Search for the cell housing the specified text and yield its [x, y] center coordinate. 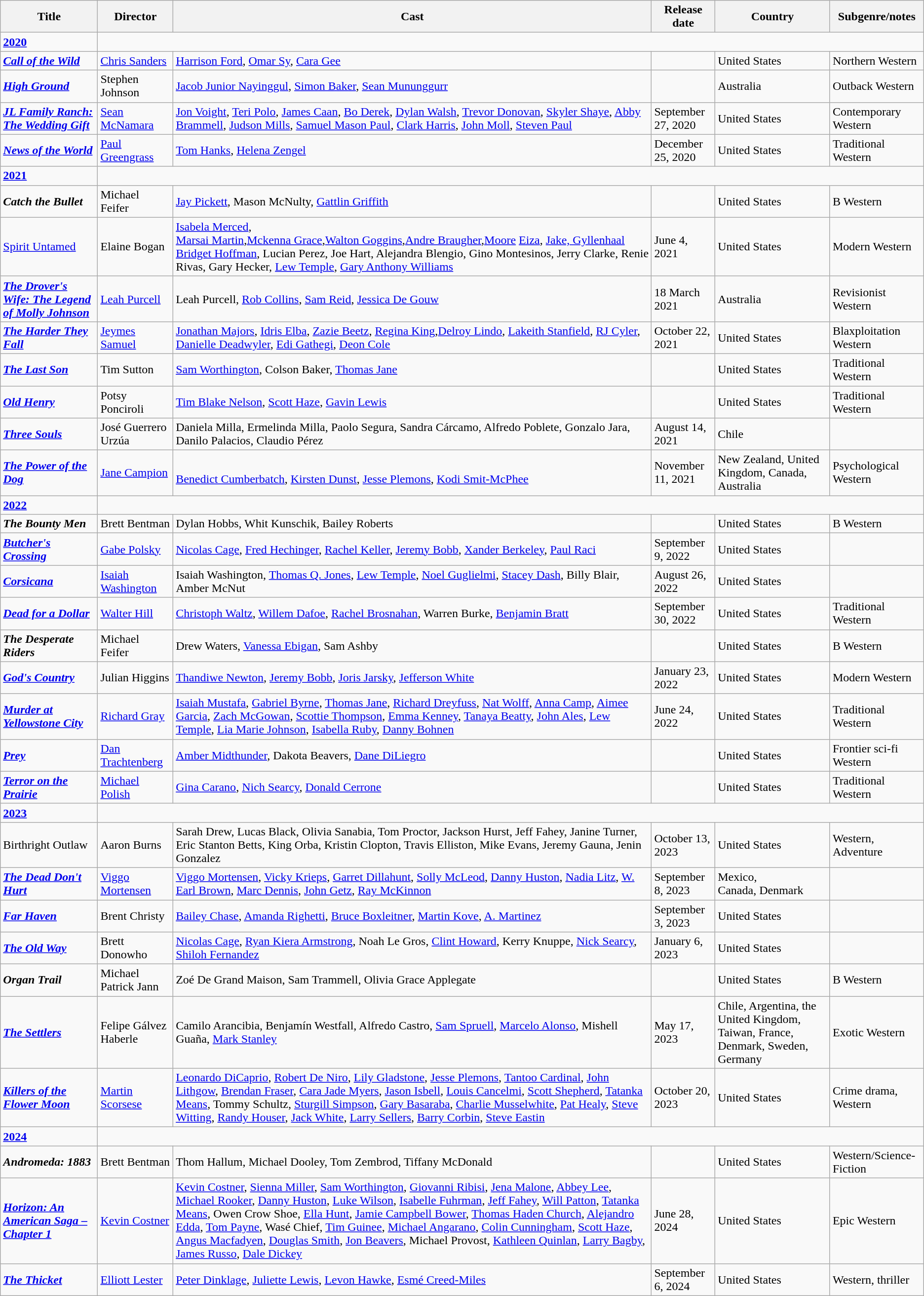
Benedict Cumberbatch, Kirsten Dunst, Jesse Plemons, Kodi Smit-McPhee [413, 473]
Old Henry [49, 402]
Contemporary Western [877, 118]
Paul Greengrass [135, 150]
Catch the Bullet [49, 201]
Corsicana [49, 582]
Blaxploitation Western [877, 338]
JL Family Ranch: The Wedding Gift [49, 118]
Subgenre/notes [877, 17]
December 25, 2020 [683, 150]
Director [135, 17]
Chile, Argentina, the United Kingdom, Taiwan, France, Denmark, Sweden, Germany [773, 1032]
January 6, 2023 [683, 948]
José Guerrero Urzúa [135, 434]
September 27, 2020 [683, 118]
Epic Western [877, 1220]
The Bounty Men [49, 524]
Zoé De Grand Maison, Sam Trammell, Olivia Grace Applegate [413, 981]
Jacob Junior Nayinggul, Simon Baker, Sean Mununggurr [413, 86]
October 22, 2021 [683, 338]
Northern Western [877, 61]
Julian Higgins [135, 677]
Andromeda: 1883 [49, 1162]
August 14, 2021 [683, 434]
June 24, 2022 [683, 716]
June 4, 2021 [683, 247]
Richard Gray [135, 716]
Jay Pickett, Mason McNulty, Gattlin Griffith [413, 201]
The Power of the Dog [49, 473]
October 20, 2023 [683, 1098]
January 23, 2022 [683, 677]
Outback Western [877, 86]
Thom Hallum, Michael Dooley, Tom Zembrod, Tiffany McDonald [413, 1162]
Butcher's Crossing [49, 549]
Murder at Yellowstone City [49, 716]
November 11, 2021 [683, 473]
Elaine Bogan [135, 247]
Call of the Wild [49, 61]
Jane Campion [135, 473]
June 28, 2024 [683, 1220]
Peter Dinklage, Juliette Lewis, Levon Hawke, Esmé Creed-Miles [413, 1280]
Gina Carano, Nich Searcy, Donald Cerrone [413, 787]
Brent Christy [135, 915]
Organ Trail [49, 981]
Western/Science-Fiction [877, 1162]
Martin Scorsese [135, 1098]
Title [49, 17]
Isaiah Washington, Thomas Q. Jones, Lew Temple, Noel Guglielmi, Stacey Dash, Billy Blair, Amber McNut [413, 582]
Sam Worthington, Colson Baker, Thomas Jane [413, 369]
The Dead Don't Hurt [49, 884]
Prey [49, 755]
The Harder They Fall [49, 338]
Dead for a Dollar [49, 613]
September 30, 2022 [683, 613]
September 8, 2023 [683, 884]
Gabe Polsky [135, 549]
Frontier sci-fi Western [877, 755]
The Thicket [49, 1280]
2024 [49, 1137]
Camilo Arancibia, Benjamín Westfall, Alfredo Castro, Sam Spruell, Marcelo Alonso, Mishell Guaña, Mark Stanley [413, 1032]
Brett Donowho [135, 948]
Harrison Ford, Omar Sy, Cara Gee [413, 61]
Chile [773, 434]
Nicolas Cage, Fred Hechinger, Rachel Keller, Jeremy Bobb, Xander Berkeley, Paul Raci [413, 549]
Dylan Hobbs, Whit Kunschik, Bailey Roberts [413, 524]
Release date [683, 17]
Isaiah Washington [135, 582]
October 13, 2023 [683, 845]
The Settlers [49, 1032]
Michael Polish [135, 787]
God's Country [49, 677]
Horizon: An American Saga – Chapter 1 [49, 1220]
Walter Hill [135, 613]
2022 [49, 505]
Kevin Costner [135, 1220]
News of the World [49, 150]
The Desperate Riders [49, 646]
Dan Trachtenberg [135, 755]
2020 [49, 42]
Viggo Mortensen [135, 884]
Thandiwe Newton, Jeremy Bobb, Joris Jarsky, Jefferson White [413, 677]
Far Haven [49, 915]
Tim Sutton [135, 369]
Sean McNamara [135, 118]
Leah Purcell [135, 299]
2021 [49, 176]
May 17, 2023 [683, 1032]
Revisionist Western [877, 299]
Stephen Johnson [135, 86]
Drew Waters, Vanessa Ebigan, Sam Ashby [413, 646]
Potsy Ponciroli [135, 402]
September 3, 2023 [683, 915]
Western, thriller [877, 1280]
Mexico,Canada, Denmark [773, 884]
Bailey Chase, Amanda Righetti, Bruce Boxleitner, Martin Kove, A. Martinez [413, 915]
Michael Patrick Jann [135, 981]
Psychological Western [877, 473]
Jonathan Majors, Idris Elba, Zazie Beetz, Regina King,Delroy Lindo, Lakeith Stanfield, RJ Cyler, Danielle Deadwyler, Edi Gathegi, Deon Cole [413, 338]
Country [773, 17]
Tim Blake Nelson, Scott Haze, Gavin Lewis [413, 402]
Three Souls [49, 434]
Nicolas Cage, Ryan Kiera Armstrong, Noah Le Gros, Clint Howard, Kerry Knuppe, Nick Searcy, Shiloh Fernandez [413, 948]
September 6, 2024 [683, 1280]
August 26, 2022 [683, 582]
Tom Hanks, Helena Zengel [413, 150]
Elliott Lester [135, 1280]
Terror on the Prairie [49, 787]
Spirit Untamed [49, 247]
Felipe Gálvez Haberle [135, 1032]
Aaron Burns [135, 845]
High Ground [49, 86]
Viggo Mortensen, Vicky Krieps, Garret Dillahunt, Solly McLeod, Danny Huston, Nadia Litz, W. Earl Brown, Marc Dennis, John Getz, Ray McKinnon [413, 884]
2023 [49, 813]
18 March 2021 [683, 299]
Jeymes Samuel [135, 338]
Killers of the Flower Moon [49, 1098]
Chris Sanders [135, 61]
Birthright Outlaw [49, 845]
Western, Adventure [877, 845]
September 9, 2022 [683, 549]
Exotic Western [877, 1032]
Cast [413, 17]
Amber Midthunder, Dakota Beavers, Dane DiLiegro [413, 755]
The Last Son [49, 369]
Daniela Milla, Ermelinda Milla, Paolo Segura, Sandra Cárcamo, Alfredo Poblete, Gonzalo Jara, Danilo Palacios, Claudio Pérez [413, 434]
New Zealand, United Kingdom, Canada, Australia [773, 473]
Crime drama, Western [877, 1098]
Leah Purcell, Rob Collins, Sam Reid, Jessica De Gouw [413, 299]
The Drover's Wife: The Legend of Molly Johnson [49, 299]
Christoph Waltz, Willem Dafoe, Rachel Brosnahan, Warren Burke, Benjamin Bratt [413, 613]
The Old Way [49, 948]
